Pinpoint the cell where the given text exists, returning its [x, y] midpoint coordinate. 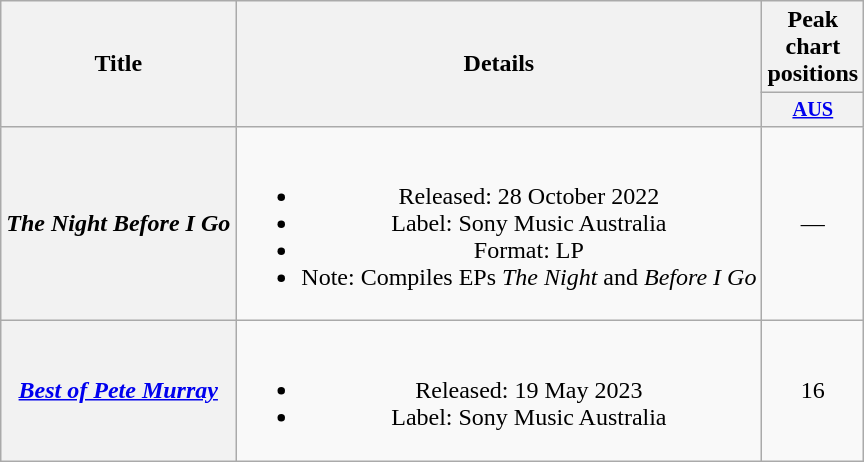
The Night Before I Go [118, 223]
Details [499, 64]
Released: 28 October 2022Label: Sony Music AustraliaFormat: LPNote: Compiles EPs The Night and Before I Go [499, 223]
Peak chart positions [813, 47]
16 [813, 391]
Released: 19 May 2023Label: Sony Music Australia [499, 391]
— [813, 223]
Title [118, 64]
Best of Pete Murray [118, 391]
AUS [813, 110]
